Search for the cell housing the specified text and yield its (X, Y) center coordinate. 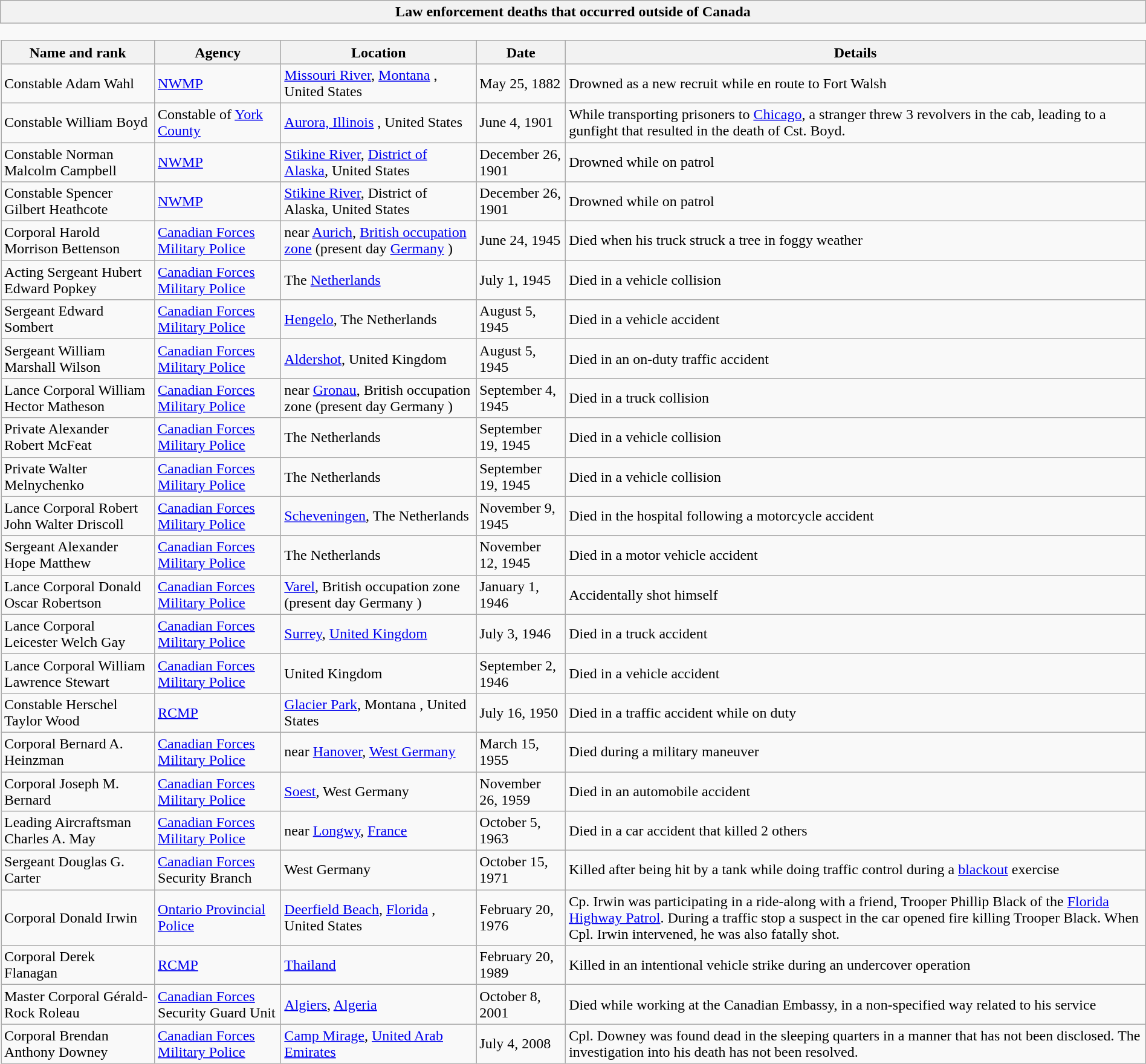
Aldershot, United Kingdom (378, 359)
July 4, 2008 (521, 1043)
Varel, British occupation zone (present day Germany ) (378, 595)
Law enforcement deaths that occurred outside of Canada (573, 12)
Died in an on-duty traffic accident (856, 359)
Agency (218, 52)
Ontario Provincial Police (218, 918)
Aurora, Illinois , United States (378, 122)
Lance Corporal Robert John Walter Driscoll (78, 516)
Died while working at the Canadian Embassy, in a non-specified way related to his service (856, 1005)
Constable of York County (218, 122)
Cpl. Downey was found dead in the sleeping quarters in a manner that has not been disclosed. The investigation into his death has not been resolved. (856, 1043)
Corporal Harold Morrison Bettenson (78, 241)
November 12, 1945 (521, 555)
Lance Corporal Donald Oscar Robertson (78, 595)
Camp Mirage, United Arab Emirates (378, 1043)
Constable Spencer Gilbert Heathcote (78, 202)
Died in an automobile accident (856, 791)
Private Walter Melnychenko (78, 476)
October 5, 1963 (521, 831)
March 15, 1955 (521, 752)
Leading Aircraftsman Charles A. May (78, 831)
Sergeant Douglas G. Carter (78, 871)
near Aurich, British occupation zone (present day Germany ) (378, 241)
Drowned as a new recruit while en route to Fort Walsh (856, 83)
September 4, 1945 (521, 398)
Soest, West Germany (378, 791)
Details (856, 52)
Died when his truck struck a tree in foggy weather (856, 241)
May 25, 1882 (521, 83)
Date (521, 52)
Master Corporal Gérald-Rock Roleau (78, 1005)
January 1, 1946 (521, 595)
Died in a motor vehicle accident (856, 555)
Corporal Bernard A. Heinzman (78, 752)
Died in a car accident that killed 2 others (856, 831)
Died in a truck accident (856, 634)
October 8, 2001 (521, 1005)
Died in a traffic accident while on duty (856, 712)
February 20, 1976 (521, 918)
Name and rank (78, 52)
near Gronau, British occupation zone (present day Germany ) (378, 398)
Constable Adam Wahl (78, 83)
Algiers, Algeria (378, 1005)
West Germany (378, 871)
While transporting prisoners to Chicago, a stranger threw 3 revolvers in the cab, leading to a gunfight that resulted in the death of Cst. Boyd. (856, 122)
Private Alexander Robert McFeat (78, 438)
Lance Corporal Leicester Welch Gay (78, 634)
Died in the hospital following a motorcycle accident (856, 516)
Killed in an intentional vehicle strike during an undercover operation (856, 965)
near Hanover, West Germany (378, 752)
Constable Norman Malcolm Campbell (78, 162)
Canadian Forces Security Branch (218, 871)
September 2, 1946 (521, 673)
Killed after being hit by a tank while doing traffic control during a blackout exercise (856, 871)
Scheveningen, The Netherlands (378, 516)
November 9, 1945 (521, 516)
July 1, 1945 (521, 281)
Died in a truck collision (856, 398)
Constable William Boyd (78, 122)
Canadian Forces Security Guard Unit (218, 1005)
Lance Corporal William Hector Matheson (78, 398)
Glacier Park, Montana , United States (378, 712)
Corporal Derek Flanagan (78, 965)
Missouri River, Montana , United States (378, 83)
Location (378, 52)
Sergeant William Marshall Wilson (78, 359)
June 24, 1945 (521, 241)
Accidentally shot himself (856, 595)
Corporal Brendan Anthony Downey (78, 1043)
United Kingdom (378, 673)
Corporal Donald Irwin (78, 918)
Surrey, United Kingdom (378, 634)
Died during a military maneuver (856, 752)
near Longwy, France (378, 831)
Deerfield Beach, Florida , United States (378, 918)
Sergeant Alexander Hope Matthew (78, 555)
Lance Corporal William Lawrence Stewart (78, 673)
October 15, 1971 (521, 871)
Constable Herschel Taylor Wood (78, 712)
July 3, 1946 (521, 634)
November 26, 1959 (521, 791)
Thailand (378, 965)
February 20, 1989 (521, 965)
Hengelo, The Netherlands (378, 319)
June 4, 1901 (521, 122)
Sergeant Edward Sombert (78, 319)
July 16, 1950 (521, 712)
Acting Sergeant Hubert Edward Popkey (78, 281)
Corporal Joseph M. Bernard (78, 791)
